Find where the given text appears and provide that cell's center as (x, y) coordinate. 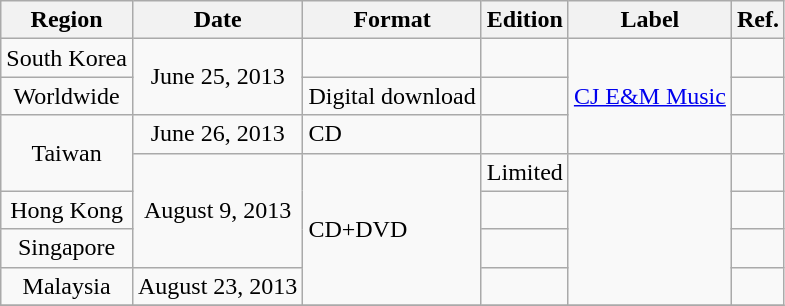
August 9, 2013 (217, 210)
Label (650, 20)
CD+DVD (392, 229)
August 23, 2013 (217, 286)
June 25, 2013 (217, 77)
Hong Kong (67, 210)
Malaysia (67, 286)
Taiwan (67, 153)
CD (392, 134)
June 26, 2013 (217, 134)
Date (217, 20)
Edition (524, 20)
Ref. (758, 20)
South Korea (67, 58)
Worldwide (67, 96)
Singapore (67, 248)
Format (392, 20)
Region (67, 20)
Digital download (392, 96)
CJ E&M Music (650, 96)
Limited (524, 172)
